Search for the cell housing the specified text and yield its [x, y] center coordinate. 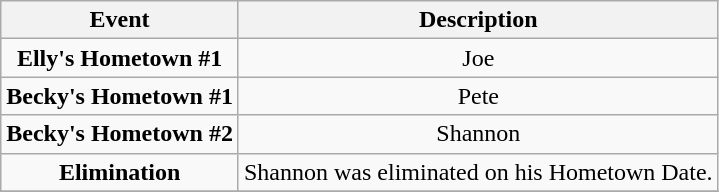
Elly's Hometown #1 [120, 58]
Elimination [120, 172]
Shannon was eliminated on his Hometown Date. [478, 172]
Joe [478, 58]
Becky's Hometown #2 [120, 134]
Event [120, 20]
Pete [478, 96]
Description [478, 20]
Becky's Hometown #1 [120, 96]
Shannon [478, 134]
